Search for the cell housing the specified text and yield its [X, Y] center coordinate. 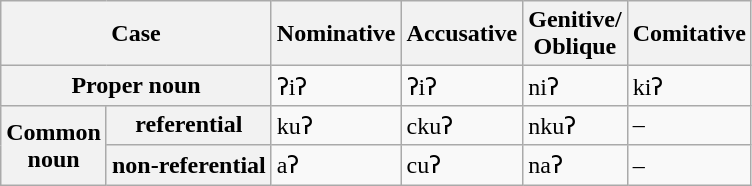
non-referential [188, 165]
Comitative [689, 34]
kiʔ [689, 86]
Accusative [462, 34]
naʔ [575, 165]
niʔ [575, 86]
Proper noun [136, 86]
nkuʔ [575, 125]
referential [188, 125]
cuʔ [462, 165]
Commonnoun [54, 144]
Nominative [336, 34]
ckuʔ [462, 125]
kuʔ [336, 125]
aʔ [336, 165]
Genitive/Oblique [575, 34]
Case [136, 34]
